Identify which cell holds the provided text, then report its [x, y] central coordinate. 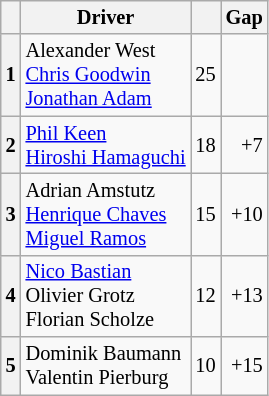
2 [11, 145]
Phil Keen Hiroshi Hamaguchi [106, 145]
25 [206, 75]
+13 [244, 296]
4 [11, 296]
18 [206, 145]
3 [11, 214]
Adrian Amstutz Henrique Chaves Miguel Ramos [106, 214]
Driver [106, 17]
Dominik Baumann Valentin Pierburg [106, 366]
5 [11, 366]
12 [206, 296]
1 [11, 75]
+10 [244, 214]
+7 [244, 145]
10 [206, 366]
Nico Bastian Olivier Grotz Florian Scholze [106, 296]
Gap [244, 17]
15 [206, 214]
Alexander West Chris Goodwin Jonathan Adam [106, 75]
+15 [244, 366]
